Determine the [x, y] coordinate at the center of the cell enclosing the given text.  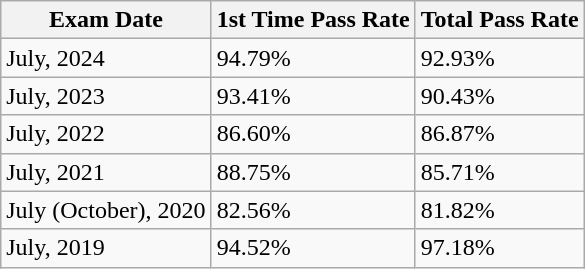
94.52% [313, 248]
97.18% [500, 248]
July, 2023 [106, 96]
July, 2022 [106, 134]
Exam Date [106, 20]
92.93% [500, 58]
90.43% [500, 96]
82.56% [313, 210]
88.75% [313, 172]
July, 2021 [106, 172]
86.60% [313, 134]
81.82% [500, 210]
July, 2024 [106, 58]
86.87% [500, 134]
85.71% [500, 172]
July, 2019 [106, 248]
94.79% [313, 58]
July (October), 2020 [106, 210]
93.41% [313, 96]
Total Pass Rate [500, 20]
1st Time Pass Rate [313, 20]
